From the cell containing the given text, extract its center point as (X, Y) coordinate. 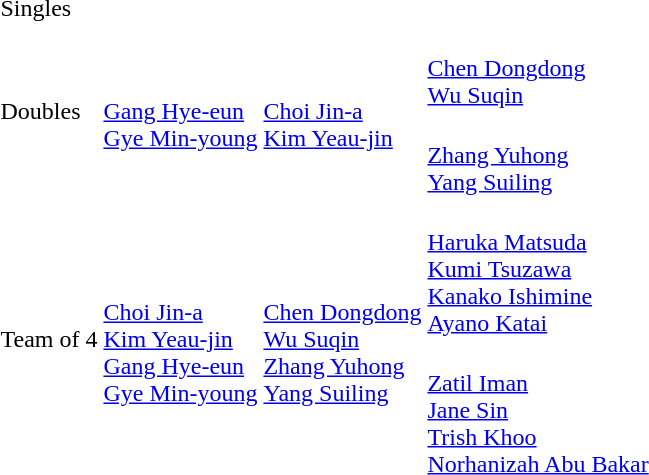
Choi Jin-aKim Yeau-jin (342, 112)
Gang Hye-eunGye Min-young (180, 112)
